Pinpoint the cell where the given text exists, returning its (X, Y) midpoint coordinate. 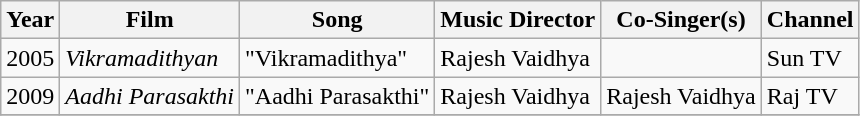
Song (338, 20)
Sun TV (810, 58)
"Aadhi Parasakthi" (338, 96)
2005 (30, 58)
"Vikramadithya" (338, 58)
Co-Singer(s) (682, 20)
Year (30, 20)
Music Director (518, 20)
Raj TV (810, 96)
Film (150, 20)
Channel (810, 20)
Vikramadithyan (150, 58)
2009 (30, 96)
Aadhi Parasakthi (150, 96)
